Scan for the cell matching the given text and deliver its [X, Y] coordinate at center. 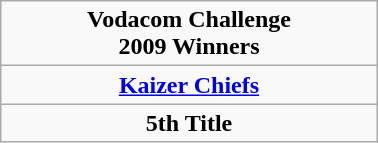
Vodacom Challenge2009 Winners [189, 34]
5th Title [189, 123]
Kaizer Chiefs [189, 85]
